Identify which cell holds the provided text, then report its [X, Y] central coordinate. 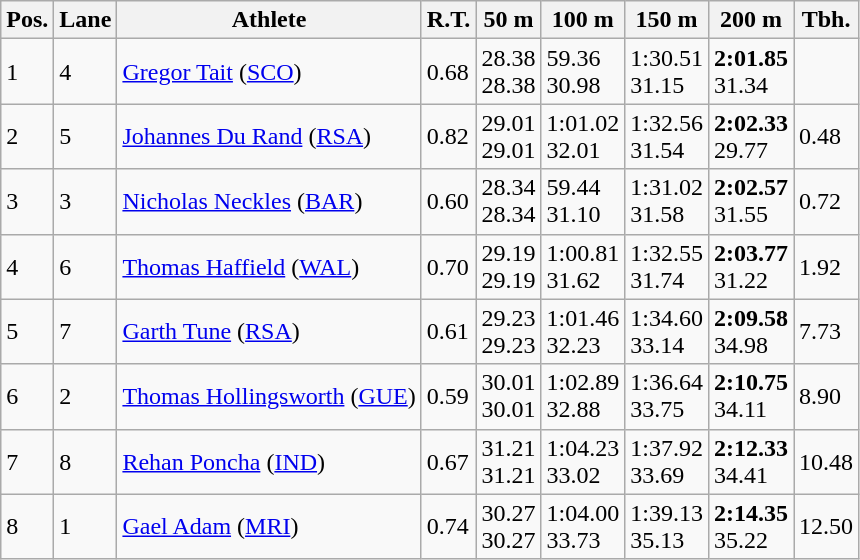
1:37.9233.69 [667, 462]
150 m [667, 20]
Thomas Hollingsworth (GUE) [269, 396]
2:02.5731.55 [750, 202]
1:34.6033.14 [667, 332]
Johannes Du Rand (RSA) [269, 136]
12.50 [826, 526]
1:04.2333.02 [583, 462]
Gael Adam (MRI) [269, 526]
1.92 [826, 266]
1:02.8932.88 [583, 396]
1:39.1335.13 [667, 526]
7.73 [826, 332]
0.68 [448, 72]
29.2329.23 [508, 332]
100 m [583, 20]
30.2730.27 [508, 526]
0.72 [826, 202]
1:32.5631.54 [667, 136]
29.1929.19 [508, 266]
2:14.3535.22 [750, 526]
0.59 [448, 396]
0.61 [448, 332]
50 m [508, 20]
2:12.3334.41 [750, 462]
31.2131.21 [508, 462]
28.3828.38 [508, 72]
0.67 [448, 462]
1:01.4632.23 [583, 332]
2:10.7534.11 [750, 396]
8.90 [826, 396]
0.60 [448, 202]
10.48 [826, 462]
Pos. [28, 20]
1:32.5531.74 [667, 266]
1:36.6433.75 [667, 396]
0.48 [826, 136]
Tbh. [826, 20]
28.3428.34 [508, 202]
0.74 [448, 526]
0.82 [448, 136]
Thomas Haffield (WAL) [269, 266]
2:01.8531.34 [750, 72]
Nicholas Neckles (BAR) [269, 202]
Garth Tune (RSA) [269, 332]
1:30.5131.15 [667, 72]
2:02.3329.77 [750, 136]
2:03.7731.22 [750, 266]
Gregor Tait (SCO) [269, 72]
200 m [750, 20]
29.0129.01 [508, 136]
Lane [86, 20]
R.T. [448, 20]
Rehan Poncha (IND) [269, 462]
Athlete [269, 20]
59.3630.98 [583, 72]
1:01.0232.01 [583, 136]
30.0130.01 [508, 396]
1:31.0231.58 [667, 202]
1:00.8131.62 [583, 266]
1:04.0033.73 [583, 526]
59.4431.10 [583, 202]
0.70 [448, 266]
2:09.5834.98 [750, 332]
